Pinpoint the cell where the given text exists, returning its [X, Y] midpoint coordinate. 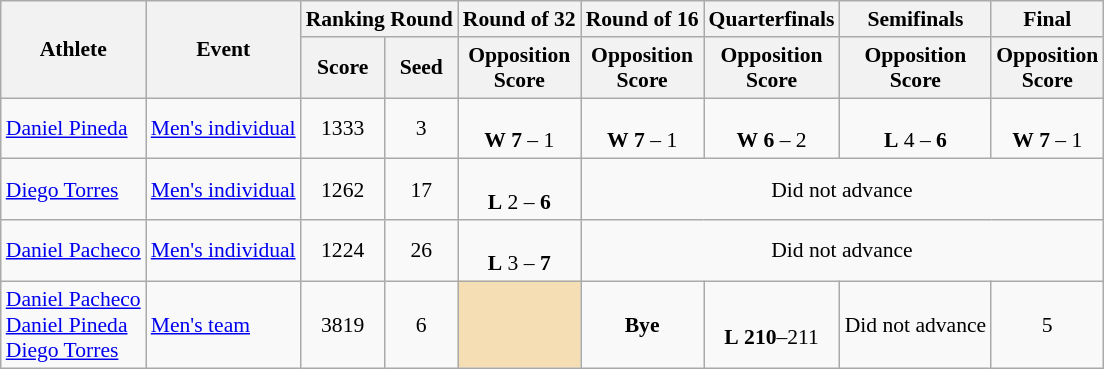
Men's team [224, 324]
L 210–211 [772, 324]
L 4 – 6 [916, 128]
Athlete [74, 50]
Bye [642, 324]
1262 [343, 190]
5 [1047, 324]
1333 [343, 128]
L 3 – 7 [520, 250]
26 [422, 250]
W 6 – 2 [772, 128]
Semifinals [916, 19]
6 [422, 324]
3819 [343, 324]
Seed [422, 68]
Score [343, 68]
Round of 32 [520, 19]
1224 [343, 250]
Quarterfinals [772, 19]
Round of 16 [642, 19]
3 [422, 128]
Daniel Pacheco [74, 250]
Final [1047, 19]
Daniel Pineda [74, 128]
Event [224, 50]
L 2 – 6 [520, 190]
Diego Torres [74, 190]
Daniel PachecoDaniel PinedaDiego Torres [74, 324]
Ranking Round [380, 19]
17 [422, 190]
